Identify which cell holds the provided text, then report its [X, Y] central coordinate. 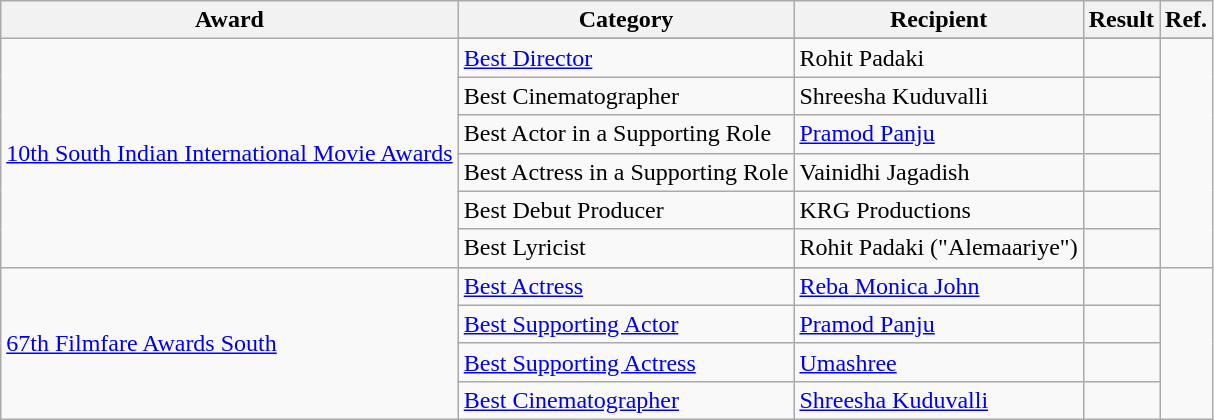
Best Actor in a Supporting Role [626, 134]
KRG Productions [938, 210]
Recipient [938, 20]
67th Filmfare Awards South [230, 343]
Best Actress [626, 286]
Reba Monica John [938, 286]
Best Debut Producer [626, 210]
Vainidhi Jagadish [938, 172]
10th South Indian International Movie Awards [230, 153]
Best Actress in a Supporting Role [626, 172]
Rohit Padaki ("Alemaariye") [938, 248]
Best Lyricist [626, 248]
Ref. [1186, 20]
Rohit Padaki [938, 58]
Award [230, 20]
Umashree [938, 362]
Result [1121, 20]
Best Supporting Actor [626, 324]
Best Director [626, 58]
Best Supporting Actress [626, 362]
Category [626, 20]
